Return the (X, Y) coordinate for the center point of the cell that contains the specified text.  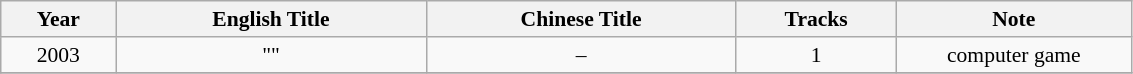
2003 (58, 55)
Year (58, 19)
"" (271, 55)
1 (816, 55)
– (581, 55)
Tracks (816, 19)
English Title (271, 19)
Note (1014, 19)
computer game (1014, 55)
Chinese Title (581, 19)
